Find where the given text appears and provide that cell's center as [x, y] coordinate. 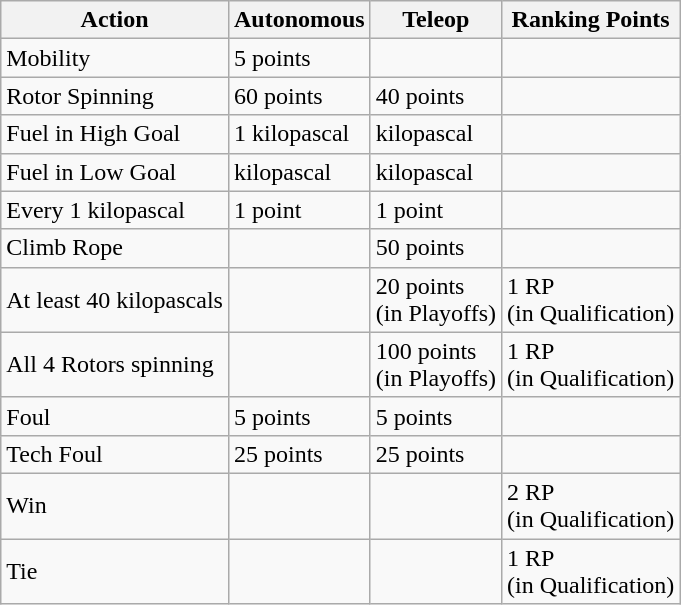
Rotor Spinning [115, 96]
Ranking Points [590, 20]
Mobility [115, 58]
Foul [115, 416]
40 points [436, 96]
Win [115, 506]
Every 1 kilopascal [115, 210]
100 points(in Playoffs) [436, 364]
Climb Rope [115, 248]
At least 40 kilopascals [115, 300]
Teleop [436, 20]
50 points [436, 248]
Tie [115, 570]
Fuel in High Goal [115, 134]
60 points [299, 96]
All 4 Rotors spinning [115, 364]
Action [115, 20]
Fuel in Low Goal [115, 172]
Tech Foul [115, 454]
Autonomous [299, 20]
1 kilopascal [299, 134]
2 RP(in Qualification) [590, 506]
20 points(in Playoffs) [436, 300]
